Search for the cell housing the specified text and yield its (X, Y) center coordinate. 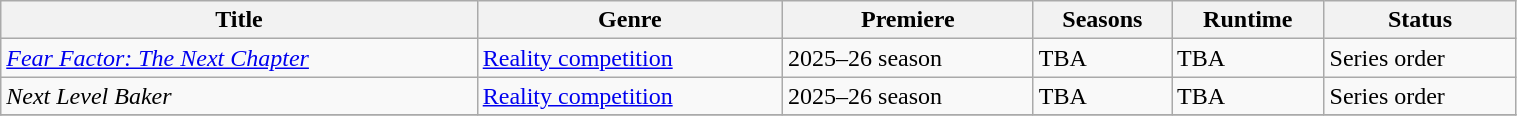
Runtime (1248, 20)
Genre (630, 20)
Status (1420, 20)
Fear Factor: The Next Chapter (239, 58)
Next Level Baker (239, 96)
Premiere (908, 20)
Title (239, 20)
Seasons (1102, 20)
